Capture the cell that displays the provided text and extract its [X, Y] central coordinate. 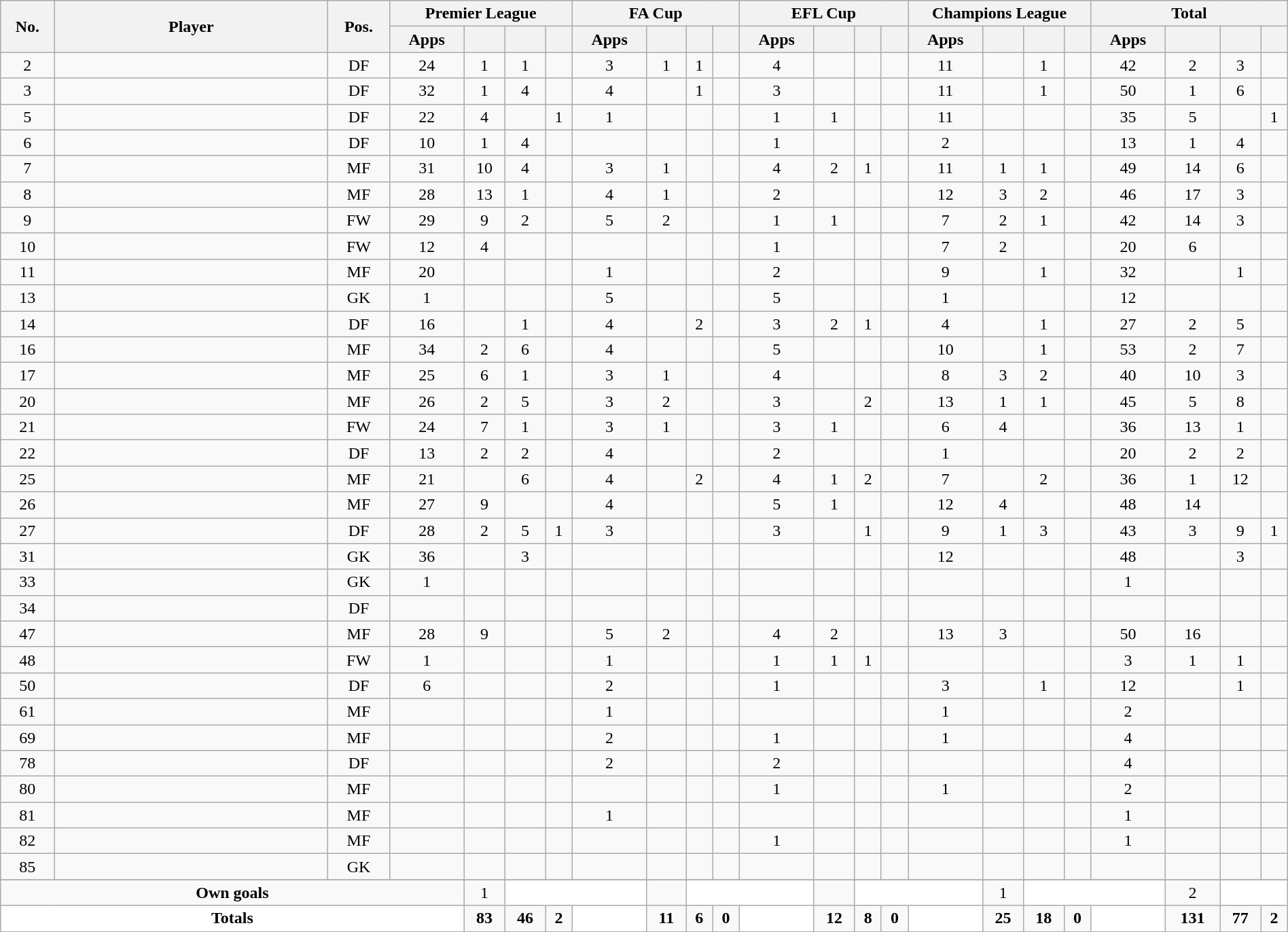
47 [27, 634]
85 [27, 867]
131 [1192, 918]
43 [1128, 531]
82 [27, 841]
53 [1128, 350]
61 [27, 711]
Champions League [1000, 14]
80 [27, 789]
EFL Cup [823, 14]
77 [1240, 918]
No. [27, 26]
Total [1189, 14]
FA Cup [656, 14]
18 [1043, 918]
40 [1128, 376]
Player [192, 26]
83 [484, 918]
49 [1128, 168]
Pos. [359, 26]
Own goals [232, 893]
69 [27, 737]
33 [27, 582]
29 [427, 220]
45 [1128, 401]
81 [27, 815]
78 [27, 764]
Totals [232, 918]
35 [1128, 117]
Premier League [481, 14]
